Capture the cell that displays the provided text and extract its [x, y] central coordinate. 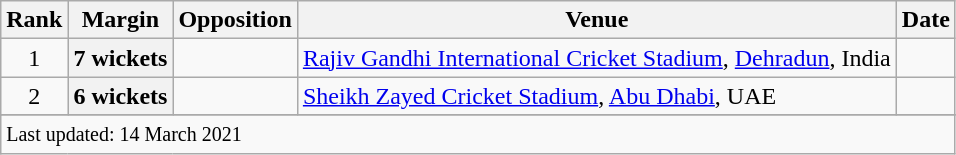
7 wickets [120, 58]
6 wickets [120, 96]
Venue [596, 20]
Last updated: 14 March 2021 [478, 134]
1 [34, 58]
Margin [120, 20]
Opposition [235, 20]
Date [926, 20]
Sheikh Zayed Cricket Stadium, Abu Dhabi, UAE [596, 96]
2 [34, 96]
Rajiv Gandhi International Cricket Stadium, Dehradun, India [596, 58]
Rank [34, 20]
